For the text-containing cell, return its midpoint in (x, y) coordinate format. 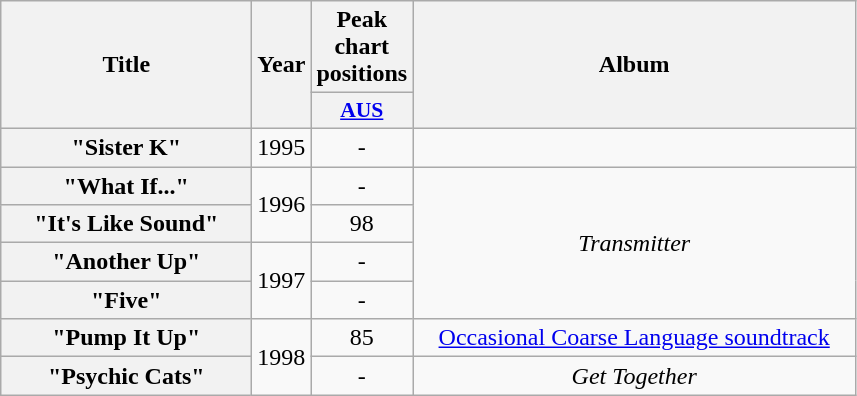
Peak chart positions (362, 47)
"Another Up" (126, 262)
"It's Like Sound" (126, 224)
AUS (362, 111)
Get Together (634, 376)
98 (362, 224)
1998 (282, 357)
Year (282, 65)
Occasional Coarse Language soundtrack (634, 338)
Album (634, 65)
"Pump It Up" (126, 338)
1997 (282, 281)
"Five" (126, 300)
"Psychic Cats" (126, 376)
"Sister K" (126, 147)
1995 (282, 147)
Title (126, 65)
85 (362, 338)
Transmitter (634, 242)
1996 (282, 204)
"What If..." (126, 185)
